Pinpoint the cell where the given text exists, returning its (x, y) midpoint coordinate. 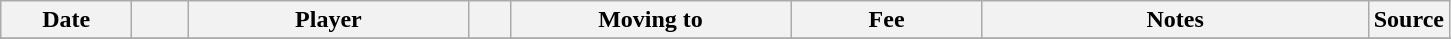
Notes (1175, 20)
Moving to (650, 20)
Source (1408, 20)
Date (66, 20)
Player (328, 20)
Fee (886, 20)
